Return the [X, Y] coordinate for the center point of the cell that contains the specified text.  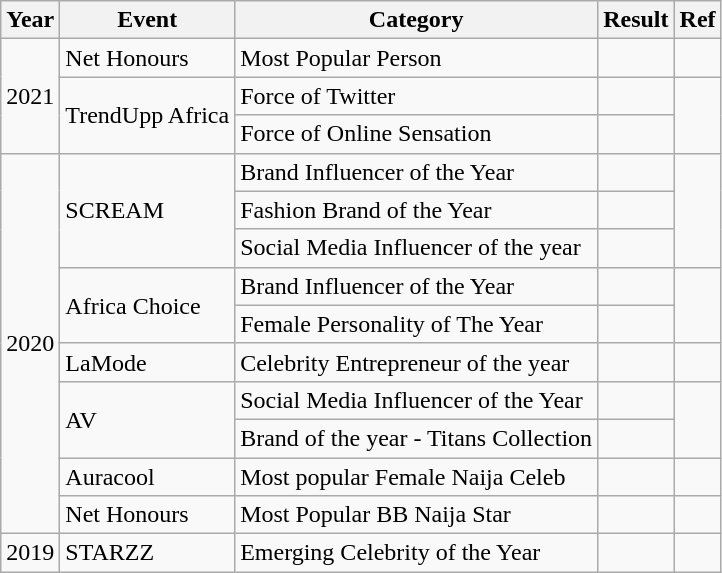
Result [636, 20]
Female Personality of The Year [416, 324]
Year [30, 20]
Most Popular BB Naija Star [416, 515]
2021 [30, 96]
Brand of the year - Titans Collection [416, 438]
Most popular Female Naija Celeb [416, 477]
STARZZ [148, 553]
Social Media Influencer of the Year [416, 400]
Event [148, 20]
Category [416, 20]
Most Popular Person [416, 58]
2020 [30, 344]
LaMode [148, 362]
Force of Online Sensation [416, 134]
AV [148, 419]
TrendUpp Africa [148, 115]
Ref [698, 20]
Emerging Celebrity of the Year [416, 553]
Auracool [148, 477]
Force of Twitter [416, 96]
2019 [30, 553]
Celebrity Entrepreneur of the year [416, 362]
Social Media Influencer of the year [416, 248]
Fashion Brand of the Year [416, 210]
Africa Choice [148, 305]
SCREAM [148, 210]
